Detect which cell encompasses the target text, then output its [X, Y] center coordinate. 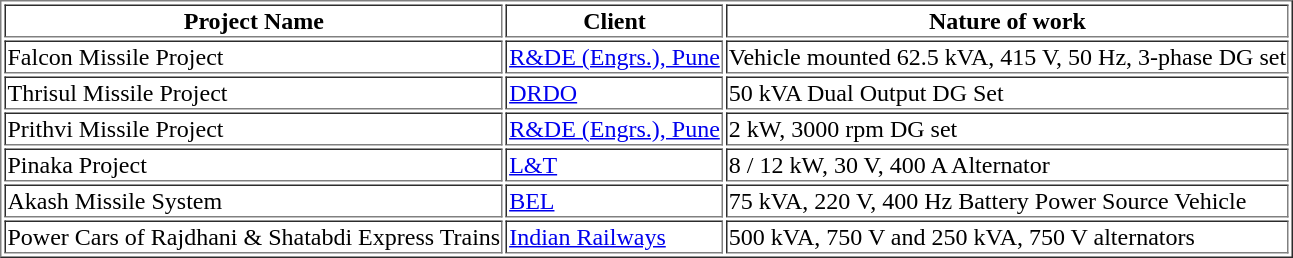
75 kVA, 220 V, 400 Hz Battery Power Source Vehicle [1008, 200]
Power Cars of Rajdhani & Shatabdi Express Trains [254, 236]
500 kVA, 750 V and 250 kVA, 750 V alternators [1008, 236]
Akash Missile System [254, 200]
BEL [614, 200]
Nature of work [1008, 20]
L&T [614, 164]
Project Name [254, 20]
DRDO [614, 92]
50 kVA Dual Output DG Set [1008, 92]
Thrisul Missile Project [254, 92]
8 / 12 kW, 30 V, 400 A Alternator [1008, 164]
Client [614, 20]
Vehicle mounted 62.5 kVA, 415 V, 50 Hz, 3-phase DG set [1008, 56]
Falcon Missile Project [254, 56]
Pinaka Project [254, 164]
Indian Railways [614, 236]
2 kW, 3000 rpm DG set [1008, 128]
Prithvi Missile Project [254, 128]
